Find where the given text appears and provide that cell's center as (X, Y) coordinate. 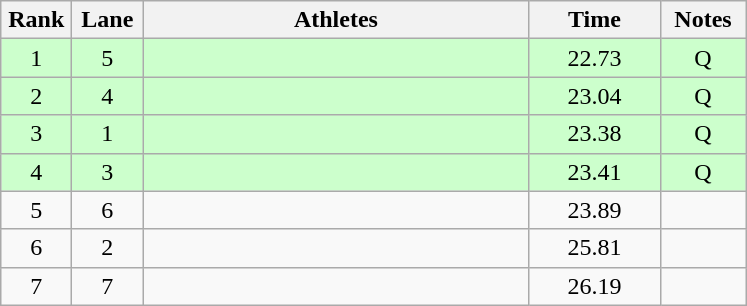
23.04 (594, 96)
26.19 (594, 286)
23.41 (594, 172)
23.38 (594, 134)
Athletes (336, 20)
22.73 (594, 58)
23.89 (594, 210)
Rank (36, 20)
25.81 (594, 248)
Time (594, 20)
Lane (108, 20)
Notes (703, 20)
